From the cell containing the given text, extract its center point as (X, Y) coordinate. 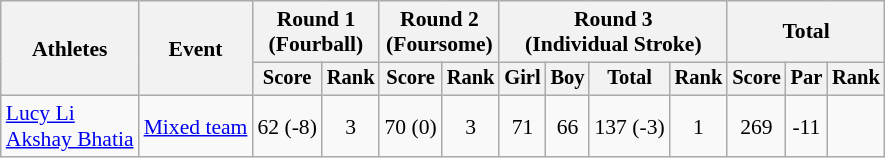
1 (699, 126)
70 (0) (410, 126)
66 (568, 126)
-11 (807, 126)
Boy (568, 79)
Mixed team (196, 126)
269 (756, 126)
137 (-3) (629, 126)
Round 1(Fourball) (316, 32)
Lucy LiAkshay Bhatia (70, 126)
62 (-8) (286, 126)
Event (196, 48)
Round 3(Individual Stroke) (613, 32)
71 (522, 126)
Athletes (70, 48)
Par (807, 79)
Round 2(Foursome) (439, 32)
Girl (522, 79)
